Output the [X, Y] coordinate of the center of the cell containing the given text.  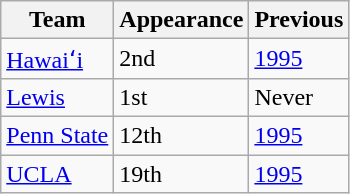
Hawaiʻi [58, 59]
Previous [299, 20]
UCLA [58, 173]
Appearance [182, 20]
19th [182, 173]
1st [182, 97]
12th [182, 135]
Penn State [58, 135]
Team [58, 20]
Never [299, 97]
2nd [182, 59]
Lewis [58, 97]
